Pinpoint the cell where the given text exists, returning its (X, Y) midpoint coordinate. 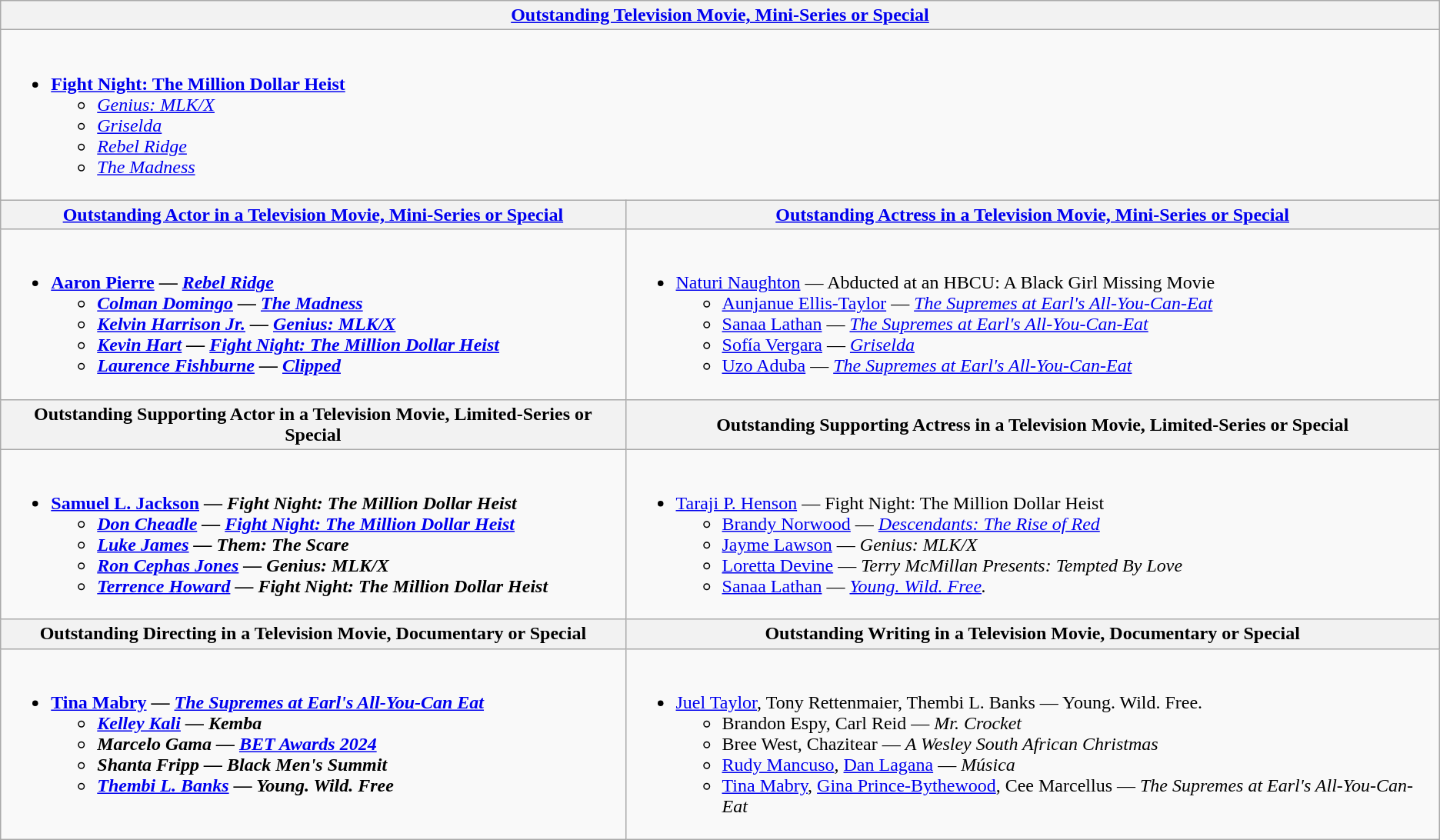
Outstanding Actor in a Television Movie, Mini-Series or Special (313, 215)
Outstanding Television Movie, Mini-Series or Special (720, 15)
Outstanding Supporting Actor in a Television Movie, Limited-Series or Special (313, 425)
Outstanding Writing in a Television Movie, Documentary or Special (1032, 634)
Outstanding Directing in a Television Movie, Documentary or Special (313, 634)
Outstanding Supporting Actress in a Television Movie, Limited-Series or Special (1032, 425)
Outstanding Actress in a Television Movie, Mini-Series or Special (1032, 215)
Fight Night: The Million Dollar HeistGenius: MLK/XGriseldaRebel RidgeThe Madness (720, 115)
